Return the (x, y) coordinate for the center point of the cell that contains the specified text.  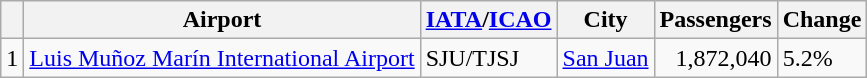
IATA/ICAO (488, 20)
SJU/TJSJ (488, 58)
5.2% (822, 58)
City (606, 20)
1 (12, 58)
Passengers (716, 20)
Luis Muñoz Marín International Airport (222, 58)
Change (822, 20)
1,872,040 (716, 58)
San Juan (606, 58)
Airport (222, 20)
